Identify which cell holds the provided text, then report its (x, y) central coordinate. 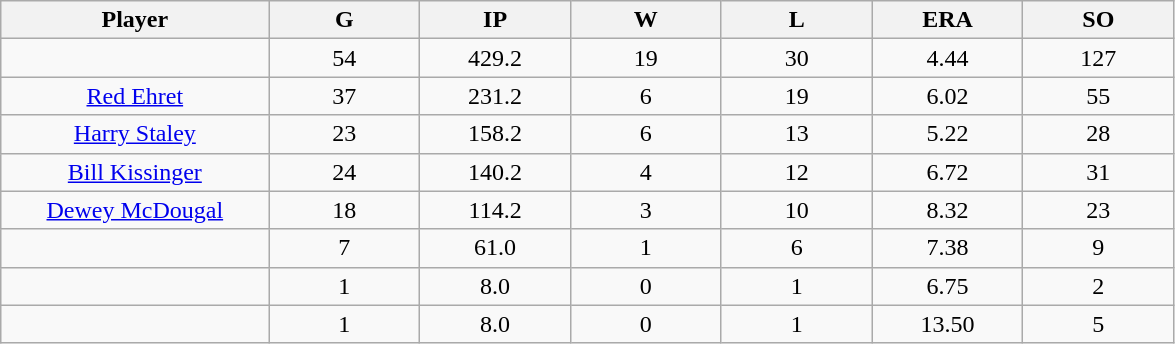
31 (1098, 172)
G (344, 20)
18 (344, 210)
5 (1098, 324)
W (646, 20)
6.02 (948, 96)
127 (1098, 58)
7 (344, 248)
9 (1098, 248)
IP (496, 20)
13 (796, 134)
114.2 (496, 210)
3 (646, 210)
4 (646, 172)
5.22 (948, 134)
Red Ehret (135, 96)
13.50 (948, 324)
4.44 (948, 58)
140.2 (496, 172)
SO (1098, 20)
ERA (948, 20)
Dewey McDougal (135, 210)
55 (1098, 96)
24 (344, 172)
6.72 (948, 172)
61.0 (496, 248)
429.2 (496, 58)
Player (135, 20)
Harry Staley (135, 134)
37 (344, 96)
7.38 (948, 248)
231.2 (496, 96)
54 (344, 58)
6.75 (948, 286)
L (796, 20)
10 (796, 210)
12 (796, 172)
8.32 (948, 210)
2 (1098, 286)
28 (1098, 134)
158.2 (496, 134)
30 (796, 58)
Bill Kissinger (135, 172)
